Find where the given text appears and provide that cell's center as [x, y] coordinate. 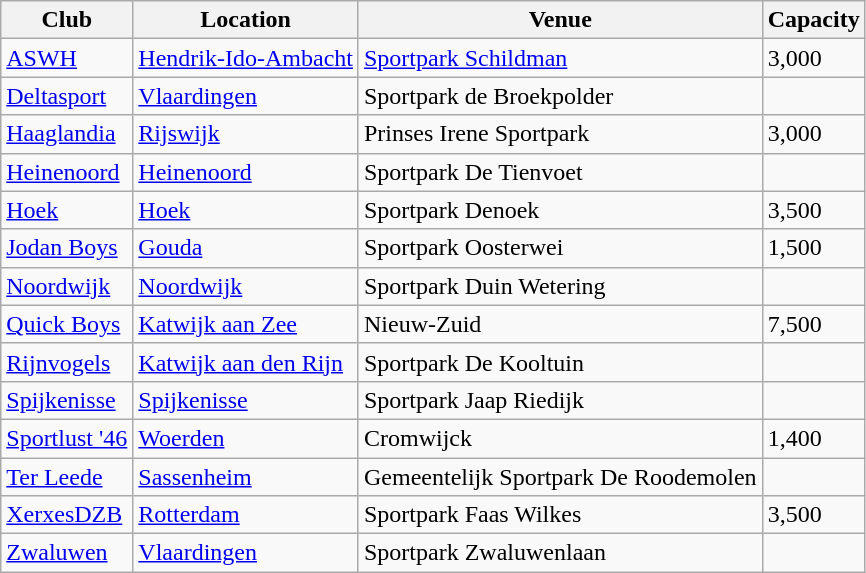
Rijswijk [246, 134]
Sportlust '46 [67, 438]
Katwijk aan den Rijn [246, 362]
Sassenheim [246, 477]
Hendrik-Ido-Ambacht [246, 58]
Zwaluwen [67, 553]
Nieuw-Zuid [560, 324]
ASWH [67, 58]
Sportpark Oosterwei [560, 248]
Deltasport [67, 96]
Prinses Irene Sportpark [560, 134]
1,500 [814, 248]
Jodan Boys [67, 248]
Location [246, 20]
Sportpark Denoek [560, 210]
1,400 [814, 438]
Venue [560, 20]
Katwijk aan Zee [246, 324]
Sportpark Zwaluwenlaan [560, 553]
XerxesDZB [67, 515]
Ter Leede [67, 477]
7,500 [814, 324]
Gouda [246, 248]
Haaglandia [67, 134]
Sportpark de Broekpolder [560, 96]
Sportpark Faas Wilkes [560, 515]
Sportpark De Tienvoet [560, 172]
Gemeentelijk Sportpark De Roodemolen [560, 477]
Cromwijck [560, 438]
Capacity [814, 20]
Sportpark De Kooltuin [560, 362]
Rotterdam [246, 515]
Sportpark Schildman [560, 58]
Quick Boys [67, 324]
Sportpark Duin Wetering [560, 286]
Rijnvogels [67, 362]
Club [67, 20]
Woerden [246, 438]
Sportpark Jaap Riedijk [560, 400]
